Locate the cell with the specified text and output its (x, y) center coordinate. 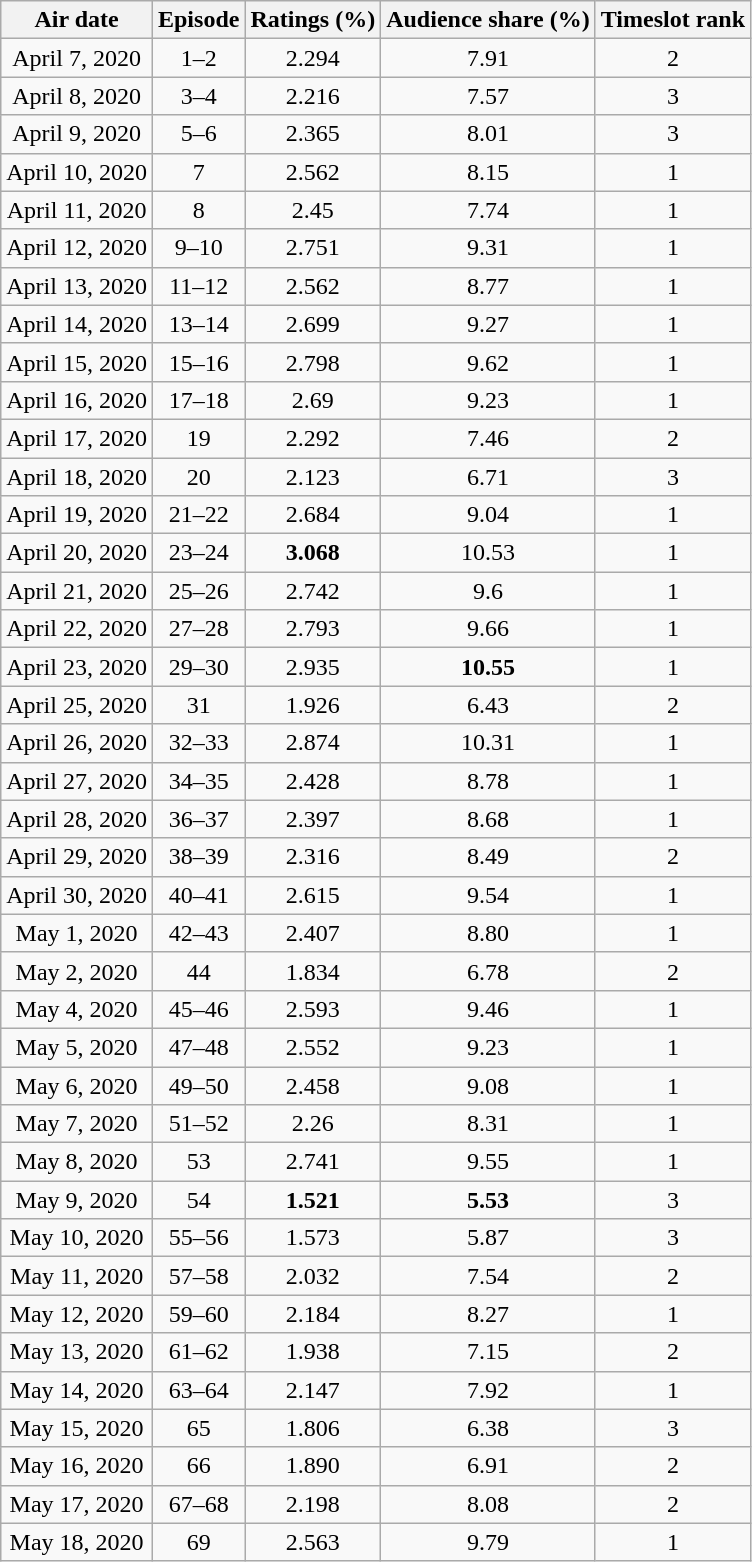
66 (198, 1466)
69 (198, 1542)
April 13, 2020 (77, 286)
3.068 (313, 553)
36–37 (198, 819)
1.890 (313, 1466)
6.71 (488, 477)
2.184 (313, 1314)
April 27, 2020 (77, 781)
7.57 (488, 96)
April 25, 2020 (77, 705)
2.552 (313, 1047)
May 8, 2020 (77, 1162)
May 6, 2020 (77, 1085)
20 (198, 477)
7.92 (488, 1390)
1.806 (313, 1428)
7.91 (488, 58)
38–39 (198, 857)
44 (198, 971)
May 17, 2020 (77, 1504)
67–68 (198, 1504)
11–12 (198, 286)
2.147 (313, 1390)
April 29, 2020 (77, 857)
Air date (77, 20)
8 (198, 210)
May 13, 2020 (77, 1352)
2.198 (313, 1504)
9.31 (488, 248)
April 19, 2020 (77, 515)
8.78 (488, 781)
8.08 (488, 1504)
2.032 (313, 1276)
April 9, 2020 (77, 134)
1.573 (313, 1238)
8.31 (488, 1124)
April 10, 2020 (77, 172)
2.563 (313, 1542)
13–14 (198, 324)
Episode (198, 20)
2.699 (313, 324)
2.26 (313, 1124)
2.874 (313, 743)
6.38 (488, 1428)
8.77 (488, 286)
2.45 (313, 210)
2.428 (313, 781)
1.834 (313, 971)
April 12, 2020 (77, 248)
47–48 (198, 1047)
2.123 (313, 477)
5.87 (488, 1238)
2.69 (313, 400)
May 14, 2020 (77, 1390)
17–18 (198, 400)
April 18, 2020 (77, 477)
May 5, 2020 (77, 1047)
59–60 (198, 1314)
7.54 (488, 1276)
2.798 (313, 362)
1.938 (313, 1352)
April 15, 2020 (77, 362)
57–58 (198, 1276)
9.08 (488, 1085)
9.62 (488, 362)
7.15 (488, 1352)
2.294 (313, 58)
19 (198, 438)
5.53 (488, 1200)
65 (198, 1428)
34–35 (198, 781)
2.684 (313, 515)
2.593 (313, 1009)
2.216 (313, 96)
April 11, 2020 (77, 210)
1.521 (313, 1200)
2.407 (313, 933)
21–22 (198, 515)
April 8, 2020 (77, 96)
May 10, 2020 (77, 1238)
Timeslot rank (672, 20)
Audience share (%) (488, 20)
9.27 (488, 324)
May 7, 2020 (77, 1124)
May 4, 2020 (77, 1009)
2.935 (313, 667)
9–10 (198, 248)
10.31 (488, 743)
May 1, 2020 (77, 933)
May 9, 2020 (77, 1200)
6.91 (488, 1466)
29–30 (198, 667)
9.46 (488, 1009)
7.74 (488, 210)
5–6 (198, 134)
6.43 (488, 705)
45–46 (198, 1009)
8.27 (488, 1314)
April 7, 2020 (77, 58)
15–16 (198, 362)
2.741 (313, 1162)
April 23, 2020 (77, 667)
2.615 (313, 895)
April 20, 2020 (77, 553)
32–33 (198, 743)
7.46 (488, 438)
April 21, 2020 (77, 591)
8.68 (488, 819)
April 16, 2020 (77, 400)
7 (198, 172)
31 (198, 705)
April 22, 2020 (77, 629)
51–52 (198, 1124)
May 16, 2020 (77, 1466)
9.6 (488, 591)
23–24 (198, 553)
2.458 (313, 1085)
April 14, 2020 (77, 324)
2.316 (313, 857)
9.55 (488, 1162)
27–28 (198, 629)
2.397 (313, 819)
2.742 (313, 591)
8.01 (488, 134)
40–41 (198, 895)
8.49 (488, 857)
Ratings (%) (313, 20)
1–2 (198, 58)
6.78 (488, 971)
May 2, 2020 (77, 971)
9.79 (488, 1542)
42–43 (198, 933)
April 30, 2020 (77, 895)
9.04 (488, 515)
2.365 (313, 134)
63–64 (198, 1390)
55–56 (198, 1238)
8.15 (488, 172)
May 15, 2020 (77, 1428)
25–26 (198, 591)
49–50 (198, 1085)
May 12, 2020 (77, 1314)
61–62 (198, 1352)
9.66 (488, 629)
54 (198, 1200)
8.80 (488, 933)
May 11, 2020 (77, 1276)
1.926 (313, 705)
3–4 (198, 96)
April 28, 2020 (77, 819)
April 26, 2020 (77, 743)
2.793 (313, 629)
April 17, 2020 (77, 438)
May 18, 2020 (77, 1542)
2.751 (313, 248)
9.54 (488, 895)
2.292 (313, 438)
10.53 (488, 553)
10.55 (488, 667)
53 (198, 1162)
